Detect which cell encompasses the target text, then output its (x, y) center coordinate. 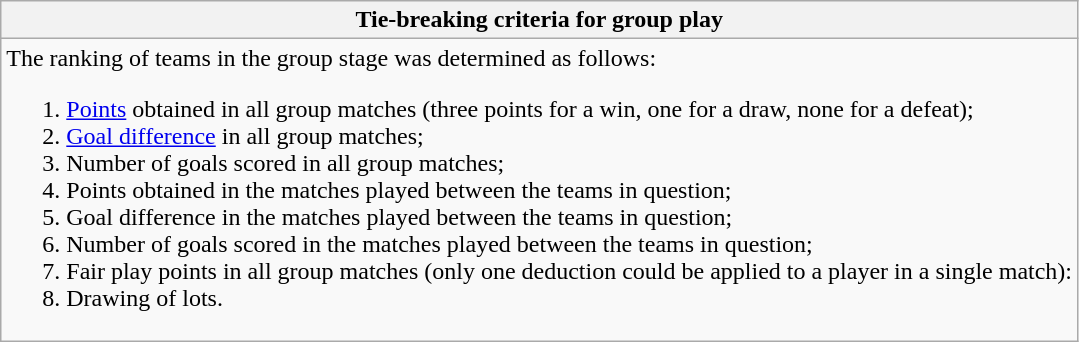
Tie-breaking criteria for group play (540, 20)
